Extract the [x, y] coordinate from the center of the cell holding the provided text.  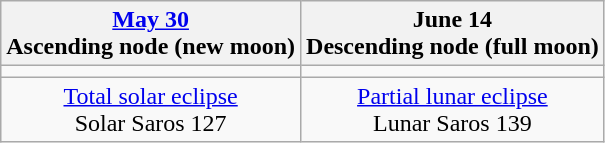
June 14Descending node (full moon) [453, 34]
Partial lunar eclipseLunar Saros 139 [453, 110]
Total solar eclipseSolar Saros 127 [151, 110]
May 30Ascending node (new moon) [151, 34]
